Identify which cell holds the provided text, then report its (X, Y) central coordinate. 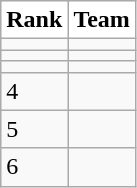
Team (102, 20)
Rank (34, 20)
5 (34, 129)
4 (34, 91)
6 (34, 167)
